From the cell containing the given text, extract its center point as [x, y] coordinate. 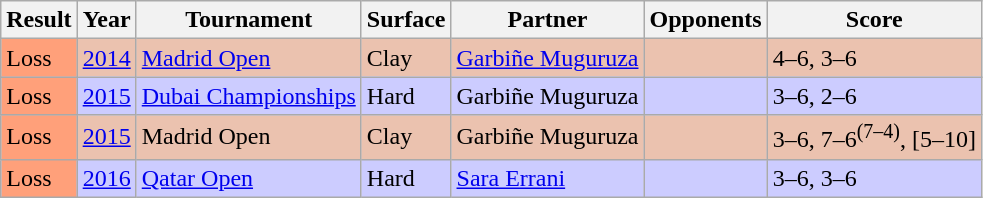
Score [874, 20]
2016 [106, 178]
Partner [548, 20]
Surface [406, 20]
Sara Errani [548, 178]
Opponents [706, 20]
4–6, 3–6 [874, 58]
3–6, 3–6 [874, 178]
2014 [106, 58]
3–6, 7–6(7–4), [5–10] [874, 138]
Year [106, 20]
Tournament [248, 20]
Result [39, 20]
3–6, 2–6 [874, 96]
Dubai Championships [248, 96]
Qatar Open [248, 178]
